Extract the (x, y) coordinate from the center of the cell holding the provided text.  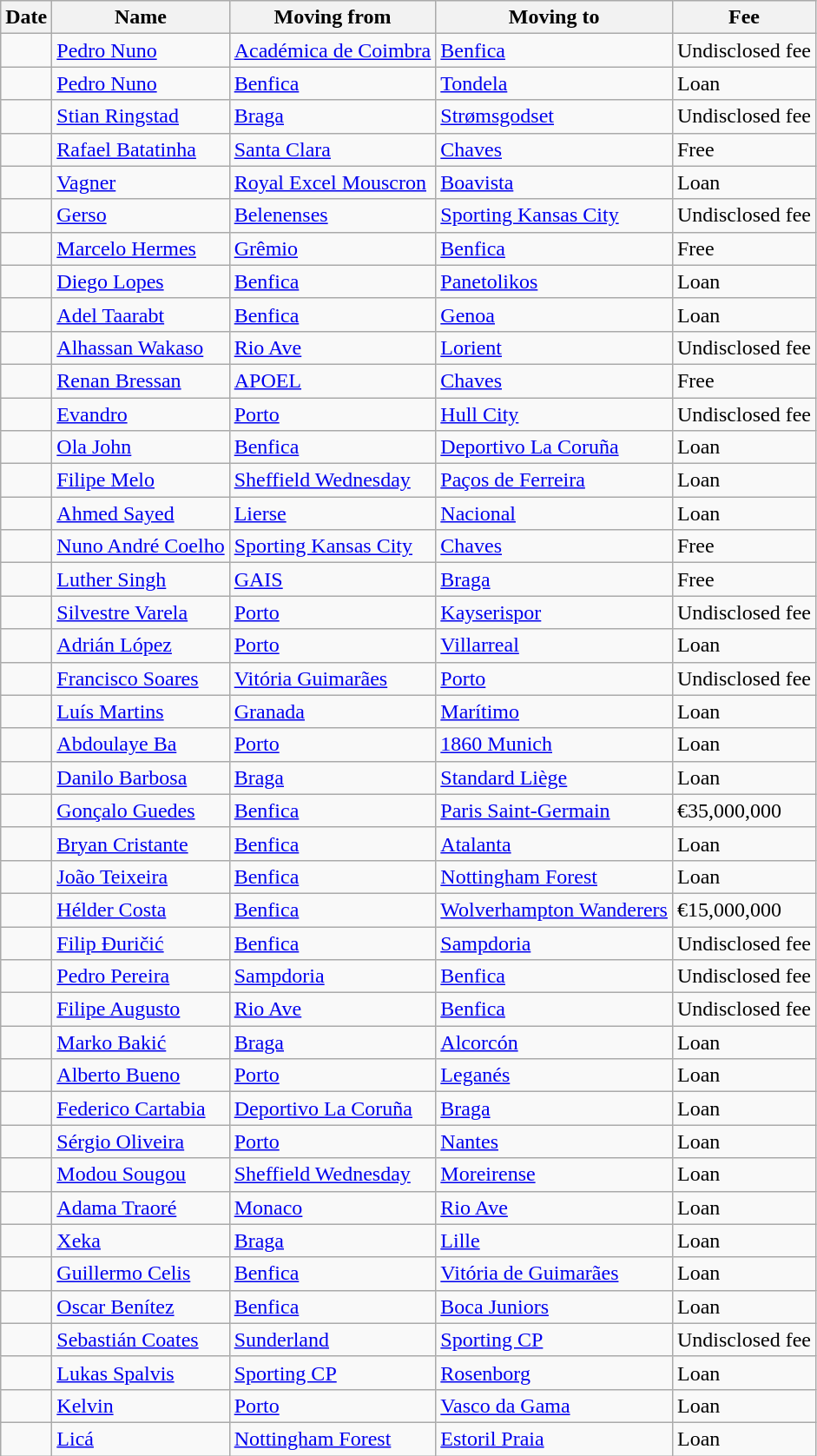
Tondela (554, 83)
Oscar Benítez (141, 1307)
Sebastián Coates (141, 1340)
€15,000,000 (743, 910)
Hull City (554, 414)
Kelvin (141, 1406)
Pedro Pereira (141, 976)
Monaco (333, 1208)
Vagner (141, 182)
Granada (333, 711)
Moving to (554, 17)
Luther Singh (141, 579)
Filipe Augusto (141, 1009)
Danilo Barbosa (141, 778)
Standard Liège (554, 778)
Villarreal (554, 645)
Rosenborg (554, 1373)
Adrián López (141, 645)
Nacional (554, 513)
Filip Đuričić (141, 943)
Name (141, 17)
Lierse (333, 513)
Luís Martins (141, 711)
Royal Excel Mouscron (333, 182)
Marcelo Hermes (141, 248)
Diego Lopes (141, 281)
Xeka (141, 1241)
GAIS (333, 579)
Modou Sougou (141, 1175)
Genoa (554, 314)
Académica de Coimbra (333, 50)
Alhassan Wakaso (141, 347)
Guillermo Celis (141, 1274)
Atalanta (554, 844)
Nantes (554, 1142)
Strømsgodset (554, 116)
Vitória de Guimarães (554, 1274)
Panetolikos (554, 281)
€35,000,000 (743, 811)
Nuno André Coelho (141, 546)
Abdoulaye Ba (141, 745)
Ahmed Sayed (141, 513)
1860 Munich (554, 745)
Santa Clara (333, 149)
Stian Ringstad (141, 116)
Hélder Costa (141, 910)
Moreirense (554, 1175)
Filipe Melo (141, 480)
Vasco da Gama (554, 1406)
Paços de Ferreira (554, 480)
Leganés (554, 1075)
Fee (743, 17)
Wolverhampton Wanderers (554, 910)
Marko Bakić (141, 1042)
Gonçalo Guedes (141, 811)
Rafael Batatinha (141, 149)
Date (26, 17)
João Teixeira (141, 877)
Silvestre Varela (141, 612)
Sérgio Oliveira (141, 1142)
Federico Cartabia (141, 1109)
Lorient (554, 347)
Moving from (333, 17)
Lukas Spalvis (141, 1373)
Boca Juniors (554, 1307)
Paris Saint-Germain (554, 811)
Francisco Soares (141, 678)
Marítimo (554, 711)
Bryan Cristante (141, 844)
Gerso (141, 215)
Alberto Bueno (141, 1075)
Adel Taarabt (141, 314)
Belenenses (333, 215)
Sunderland (333, 1340)
Licá (141, 1439)
Alcorcón (554, 1042)
Boavista (554, 182)
Kayserispor (554, 612)
Vitória Guimarães (333, 678)
Lille (554, 1241)
Estoril Praia (554, 1439)
Evandro (141, 414)
APOEL (333, 381)
Grêmio (333, 248)
Adama Traoré (141, 1208)
Renan Bressan (141, 381)
Ola John (141, 447)
